Output the (x, y) coordinate of the center of the cell containing the given text.  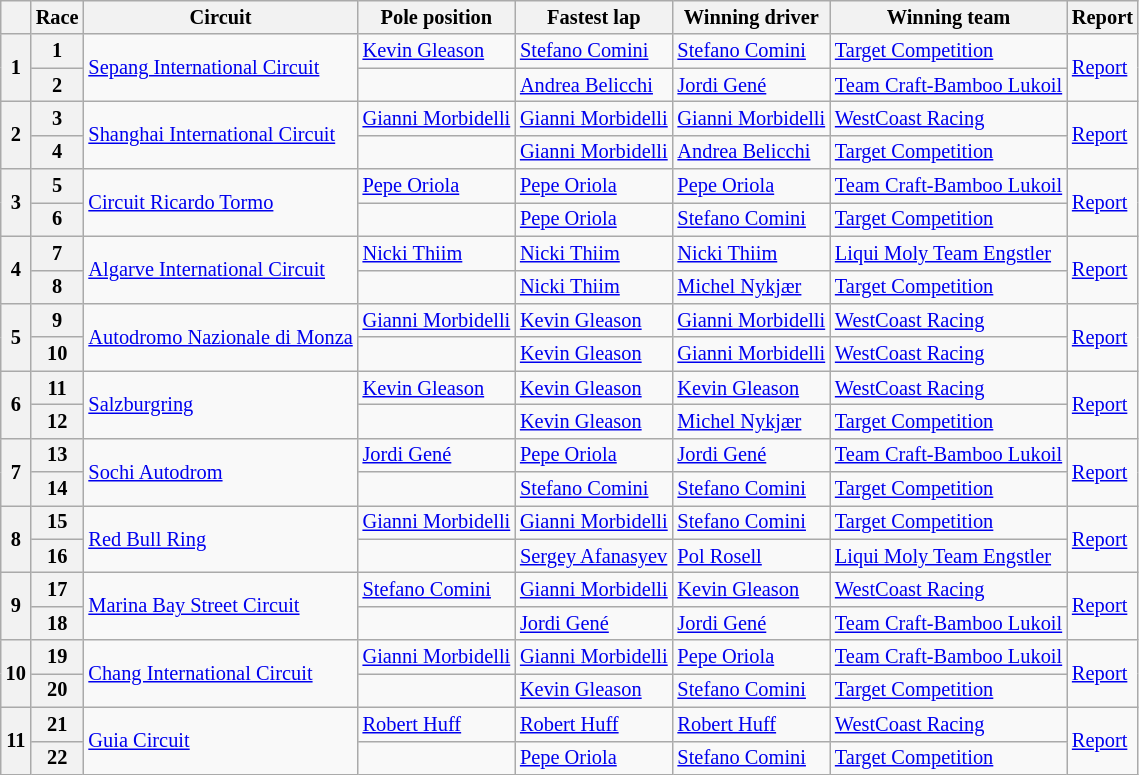
Autodromo Nazionale di Monza (220, 336)
Sepang International Circuit (220, 68)
Algarve International Circuit (220, 270)
Fastest lap (594, 17)
Red Bull Ring (220, 538)
Marina Bay Street Circuit (220, 606)
12 (58, 421)
Winning team (948, 17)
Sochi Autodrom (220, 472)
15 (58, 522)
22 (58, 758)
Guia Circuit (220, 740)
16 (58, 556)
Salzburgring (220, 404)
Pol Rosell (752, 556)
20 (58, 690)
17 (58, 589)
14 (58, 489)
Pole position (436, 17)
Winning driver (752, 17)
Sergey Afanasyev (594, 556)
19 (58, 657)
Chang International Circuit (220, 674)
Shanghai International Circuit (220, 134)
18 (58, 623)
13 (58, 455)
21 (58, 724)
Circuit Ricardo Tormo (220, 202)
Race (58, 17)
Circuit (220, 17)
